Provide the (x, y) coordinate of the cell's center where the given text is located.  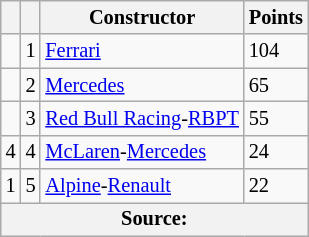
65 (276, 85)
McLaren-Mercedes (142, 152)
Red Bull Racing-RBPT (142, 118)
5 (31, 186)
22 (276, 186)
24 (276, 152)
104 (276, 51)
Alpine-Renault (142, 186)
Points (276, 17)
3 (31, 118)
Mercedes (142, 85)
55 (276, 118)
2 (31, 85)
Ferrari (142, 51)
Constructor (142, 17)
Source: (154, 219)
